For the text-containing cell, return its midpoint in [X, Y] coordinate format. 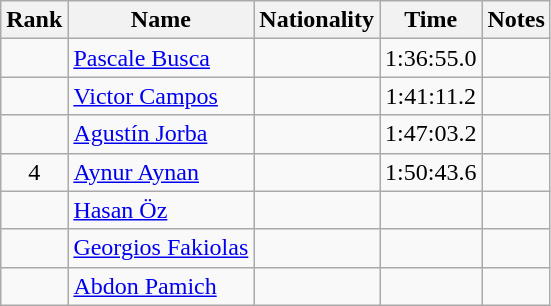
Hasan Öz [161, 210]
Victor Campos [161, 96]
Notes [516, 20]
Agustín Jorba [161, 134]
Pascale Busca [161, 58]
Rank [34, 20]
Time [431, 20]
Name [161, 20]
1:50:43.6 [431, 172]
4 [34, 172]
Abdon Pamich [161, 286]
1:47:03.2 [431, 134]
Georgios Fakiolas [161, 248]
1:36:55.0 [431, 58]
1:41:11.2 [431, 96]
Nationality [317, 20]
Aynur Aynan [161, 172]
